Return [X, Y] of the center of cell containing provided text 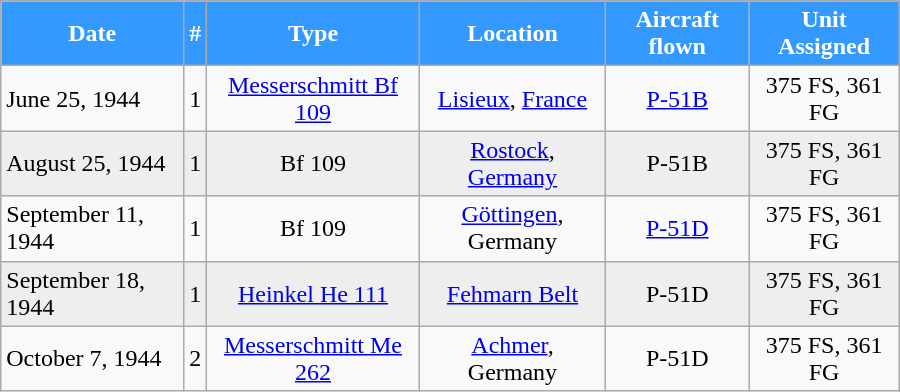
Lisieux, France [512, 98]
Heinkel He 111 [314, 294]
Göttingen, Germany [512, 228]
Type [314, 34]
September 18, 1944 [92, 294]
Fehmarn Belt [512, 294]
Location [512, 34]
Rostock, Germany [512, 164]
Messerschmitt Bf 109 [314, 98]
# [196, 34]
August 25, 1944 [92, 164]
2 [196, 358]
Aircraft flown [678, 34]
September 11, 1944 [92, 228]
Messerschmitt Me 262 [314, 358]
October 7, 1944 [92, 358]
Achmer, Germany [512, 358]
Unit Assigned [824, 34]
Date [92, 34]
June 25, 1944 [92, 98]
